From the cell containing the given text, extract its center point as [x, y] coordinate. 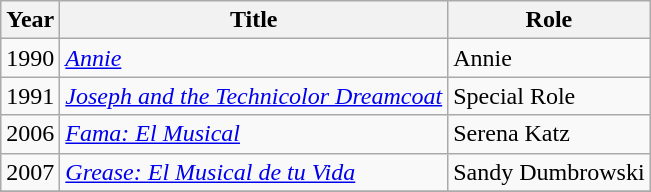
Grease: El Musical de tu Vida [254, 172]
Fama: El Musical [254, 134]
Role [549, 20]
Special Role [549, 96]
2007 [30, 172]
Title [254, 20]
1990 [30, 58]
Sandy Dumbrowski [549, 172]
Serena Katz [549, 134]
Year [30, 20]
2006 [30, 134]
1991 [30, 96]
Joseph and the Technicolor Dreamcoat [254, 96]
